For the text-containing cell, return its midpoint in (x, y) coordinate format. 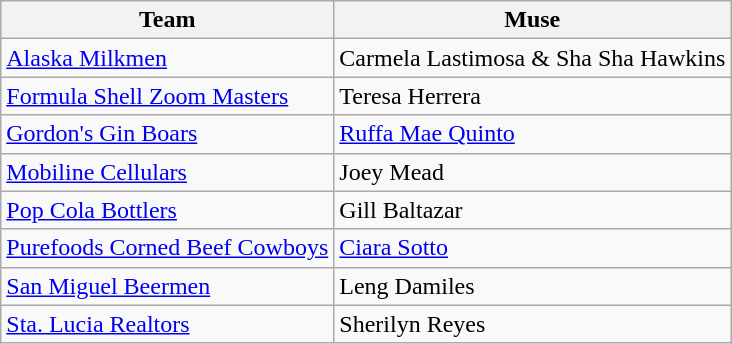
Joey Mead (532, 172)
Ruffa Mae Quinto (532, 134)
San Miguel Beermen (168, 286)
Carmela Lastimosa & Sha Sha Hawkins (532, 58)
Alaska Milkmen (168, 58)
Team (168, 20)
Gill Baltazar (532, 210)
Sta. Lucia Realtors (168, 324)
Purefoods Corned Beef Cowboys (168, 248)
Mobiline Cellulars (168, 172)
Formula Shell Zoom Masters (168, 96)
Leng Damiles (532, 286)
Gordon's Gin Boars (168, 134)
Teresa Herrera (532, 96)
Muse (532, 20)
Pop Cola Bottlers (168, 210)
Sherilyn Reyes (532, 324)
Ciara Sotto (532, 248)
